Find where the given text appears and provide that cell's center as (X, Y) coordinate. 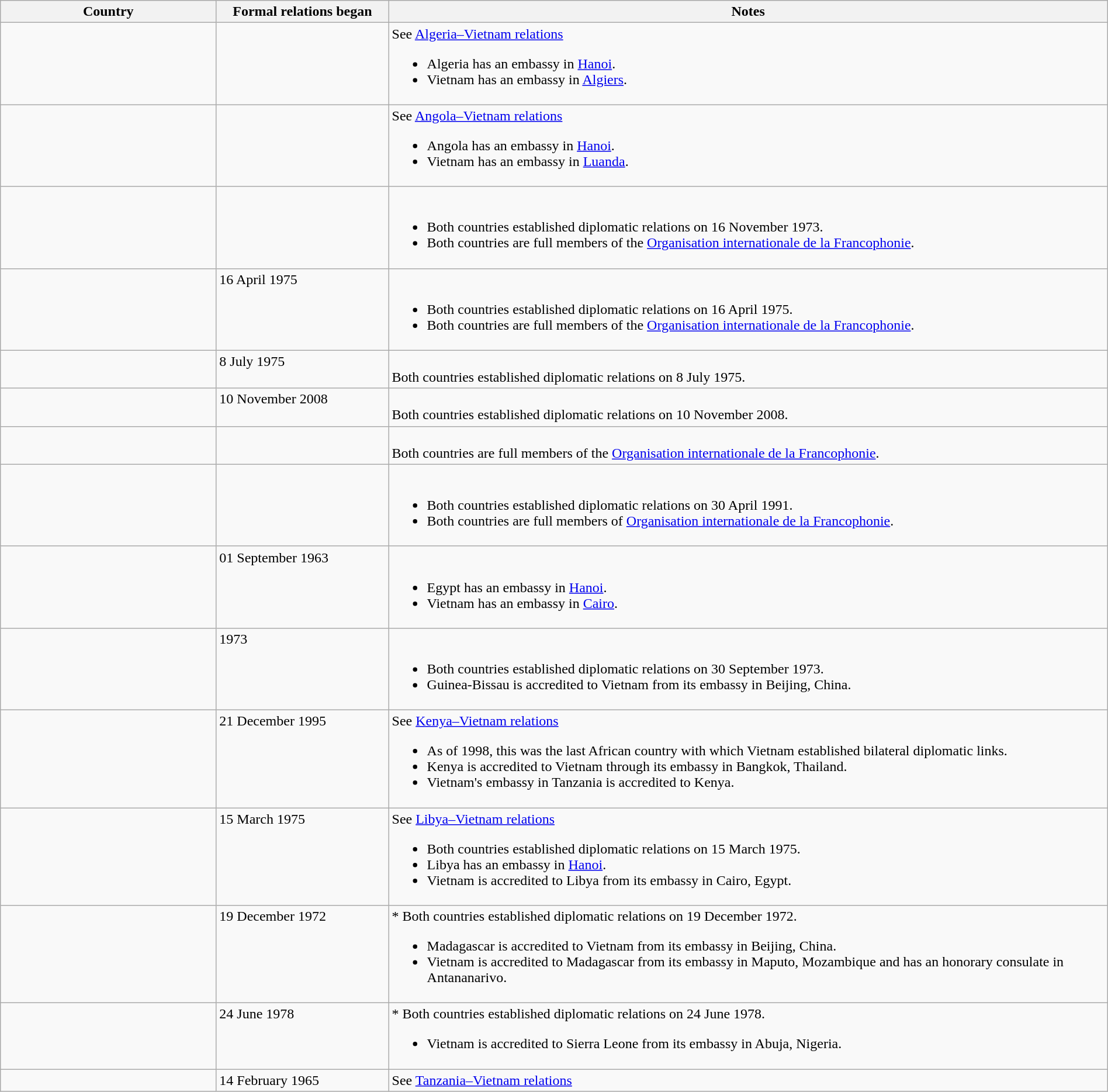
See Algeria–Vietnam relationsAlgeria has an embassy in Hanoi.Vietnam has an embassy in Algiers. (748, 64)
21 December 1995 (303, 759)
Both countries established diplomatic relations on 30 September 1973.Guinea-Bissau is accredited to Vietnam from its embassy in Beijing, China. (748, 669)
19 December 1972 (303, 954)
16 April 1975 (303, 309)
8 July 1975 (303, 369)
See Angola–Vietnam relationsAngola has an embassy in Hanoi.Vietnam has an embassy in Luanda. (748, 146)
10 November 2008 (303, 407)
24 June 1978 (303, 1036)
01 September 1963 (303, 587)
Country (109, 12)
Formal relations began (303, 12)
15 March 1975 (303, 857)
Notes (748, 12)
Both countries are full members of the Organisation internationale de la Francophonie. (748, 445)
* Both countries established diplomatic relations on 24 June 1978.Vietnam is accredited to Sierra Leone from its embassy in Abuja, Nigeria. (748, 1036)
Both countries established diplomatic relations on 30 April 1991.Both countries are full members of Organisation internationale de la Francophonie. (748, 505)
Both countries established diplomatic relations on 8 July 1975. (748, 369)
1973 (303, 669)
14 February 1965 (303, 1080)
See Tanzania–Vietnam relations (748, 1080)
Egypt has an embassy in Hanoi.Vietnam has an embassy in Cairo. (748, 587)
Both countries established diplomatic relations on 10 November 2008. (748, 407)
